Detect which cell encompasses the target text, then output its (x, y) center coordinate. 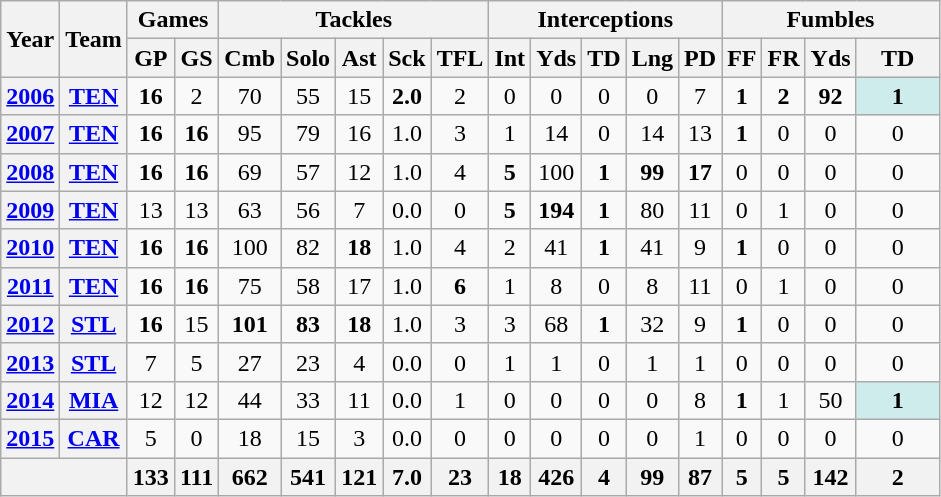
95 (250, 134)
PD (700, 58)
2009 (30, 210)
70 (250, 96)
Ast (360, 58)
MIA (94, 400)
92 (830, 96)
Tackles (354, 20)
Cmb (250, 58)
Lng (652, 58)
83 (308, 324)
79 (308, 134)
Sck (407, 58)
426 (556, 477)
Int (510, 58)
50 (830, 400)
Year (30, 39)
541 (308, 477)
2010 (30, 248)
FF (742, 58)
44 (250, 400)
Solo (308, 58)
87 (700, 477)
69 (250, 172)
CAR (94, 438)
27 (250, 362)
82 (308, 248)
FR (784, 58)
111 (196, 477)
2006 (30, 96)
Interceptions (606, 20)
2008 (30, 172)
2012 (30, 324)
7.0 (407, 477)
55 (308, 96)
2011 (30, 286)
56 (308, 210)
101 (250, 324)
2.0 (407, 96)
121 (360, 477)
133 (150, 477)
2014 (30, 400)
Games (172, 20)
2015 (30, 438)
63 (250, 210)
32 (652, 324)
2007 (30, 134)
80 (652, 210)
68 (556, 324)
33 (308, 400)
GS (196, 58)
57 (308, 172)
662 (250, 477)
194 (556, 210)
TFL (460, 58)
GP (150, 58)
Fumbles (831, 20)
75 (250, 286)
6 (460, 286)
2013 (30, 362)
142 (830, 477)
Team (94, 39)
58 (308, 286)
